Return (X, Y) of the center of cell containing provided text 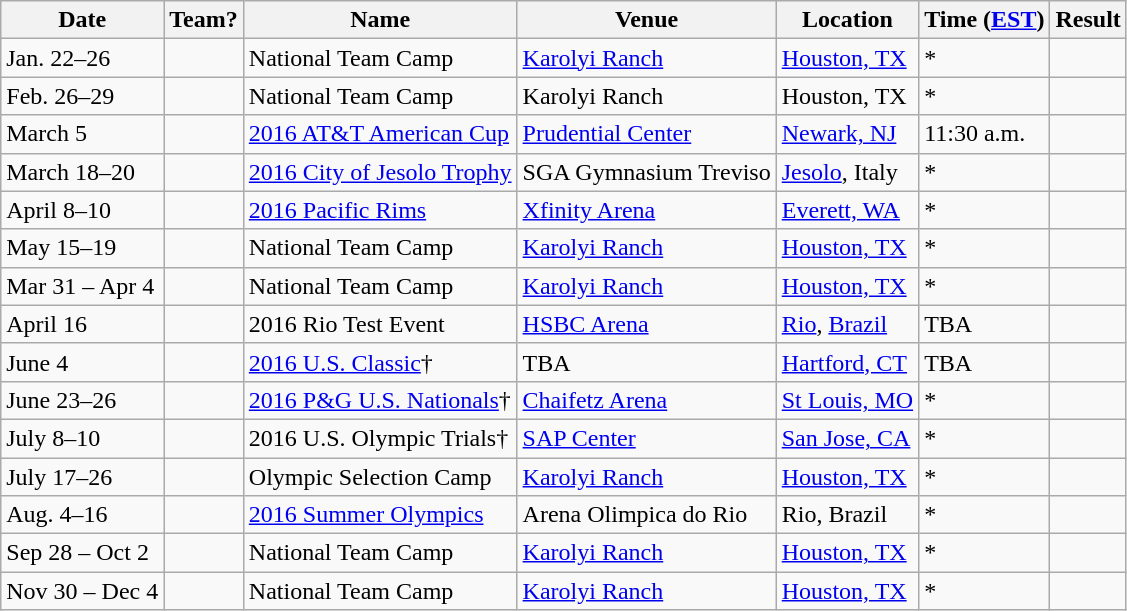
Arena Olimpica do Rio (646, 515)
SGA Gymnasium Treviso (646, 172)
2016 Summer Olympics (380, 515)
April 16 (82, 324)
Everett, WA (847, 210)
March 18–20 (82, 172)
March 5 (82, 134)
Name (380, 20)
2016 AT&T American Cup (380, 134)
Date (82, 20)
Mar 31 – Apr 4 (82, 286)
11:30 a.m. (984, 134)
Olympic Selection Camp (380, 477)
Nov 30 – Dec 4 (82, 591)
June 4 (82, 362)
2016 U.S. Olympic Trials† (380, 438)
HSBC Arena (646, 324)
2016 City of Jesolo Trophy (380, 172)
Xfinity Arena (646, 210)
Feb. 26–29 (82, 96)
Aug. 4–16 (82, 515)
San Jose, CA (847, 438)
April 8–10 (82, 210)
Venue (646, 20)
Chaifetz Arena (646, 400)
St Louis, MO (847, 400)
Jan. 22–26 (82, 58)
Prudential Center (646, 134)
2016 Rio Test Event (380, 324)
Hartford, CT (847, 362)
2016 P&G U.S. Nationals† (380, 400)
June 23–26 (82, 400)
SAP Center (646, 438)
May 15–19 (82, 248)
Result (1088, 20)
Newark, NJ (847, 134)
Location (847, 20)
Sep 28 – Oct 2 (82, 553)
2016 Pacific Rims (380, 210)
July 17–26 (82, 477)
Team? (204, 20)
Time (EST) (984, 20)
Jesolo, Italy (847, 172)
July 8–10 (82, 438)
2016 U.S. Classic† (380, 362)
